Search for the cell housing the specified text and yield its (X, Y) center coordinate. 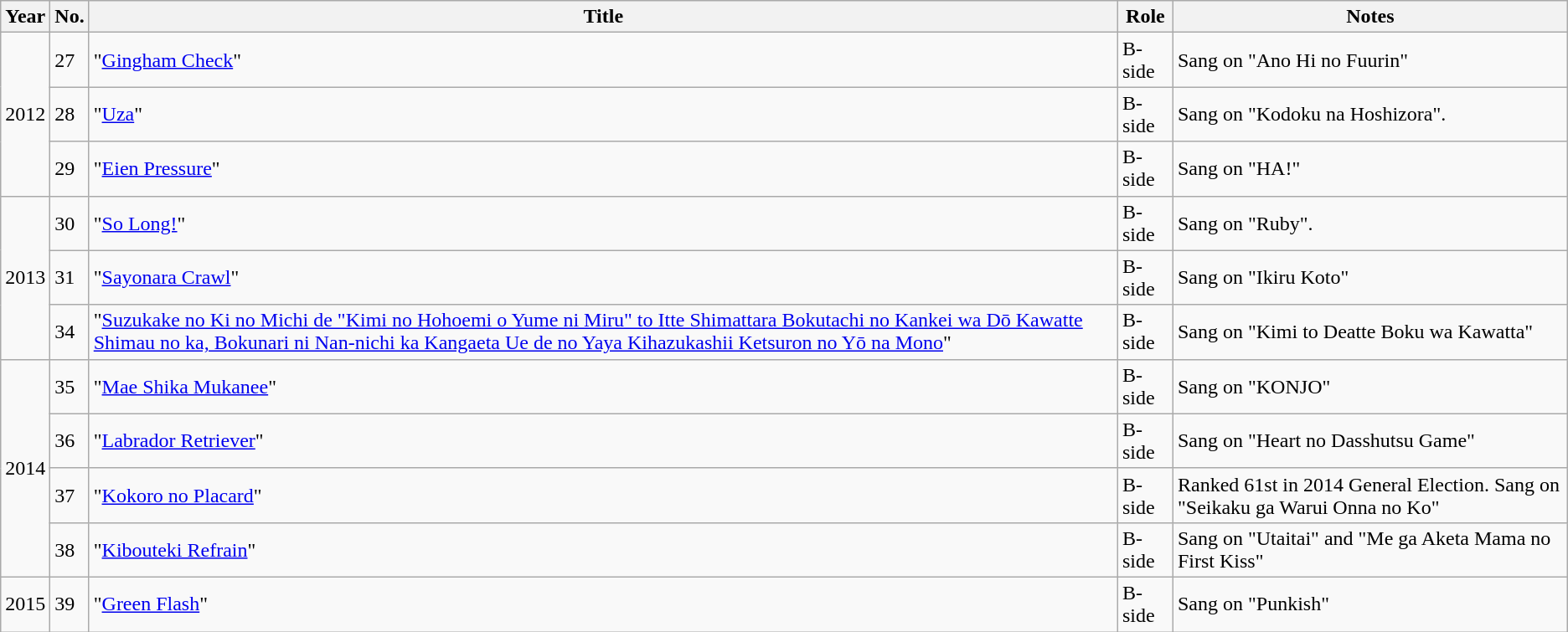
"Green Flash" (603, 604)
Sang on "Ikiru Koto" (1370, 278)
"Eien Pressure" (603, 169)
Role (1145, 17)
"Labrador Retriever" (603, 440)
2012 (25, 114)
Year (25, 17)
29 (70, 169)
"Sayonara Crawl" (603, 278)
Sang on "HA!" (1370, 169)
Notes (1370, 17)
27 (70, 60)
Sang on "KONJO" (1370, 387)
31 (70, 278)
"Uza" (603, 114)
30 (70, 223)
Sang on "Kimi to Deatte Boku wa Kawatta" (1370, 331)
"Gingham Check" (603, 60)
Title (603, 17)
2015 (25, 604)
No. (70, 17)
Ranked 61st in 2014 General Election. Sang on "Seikaku ga Warui Onna no Ko" (1370, 496)
37 (70, 496)
Sang on "Utaitai" and "Me ga Aketa Mama no First Kiss" (1370, 549)
Sang on "Kodoku na Hoshizora". (1370, 114)
2013 (25, 278)
"So Long!" (603, 223)
Sang on "Ano Hi no Fuurin" (1370, 60)
"Kibouteki Refrain" (603, 549)
36 (70, 440)
39 (70, 604)
34 (70, 331)
Sang on "Heart no Dasshutsu Game" (1370, 440)
Sang on "Ruby". (1370, 223)
35 (70, 387)
"Kokoro no Placard" (603, 496)
28 (70, 114)
Sang on "Punkish" (1370, 604)
38 (70, 549)
"Mae Shika Mukanee" (603, 387)
2014 (25, 468)
